From the cell containing the given text, extract its center point as (X, Y) coordinate. 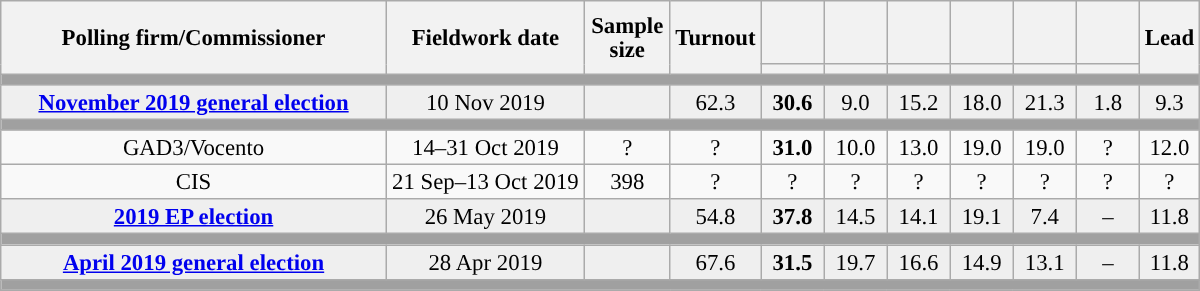
37.8 (792, 218)
21.3 (1044, 102)
10.0 (856, 148)
16.6 (918, 262)
62.3 (716, 102)
12.0 (1169, 148)
15.2 (918, 102)
CIS (194, 182)
18.0 (982, 102)
19.7 (856, 262)
Sample size (627, 38)
GAD3/Vocento (194, 148)
67.6 (716, 262)
19.1 (982, 218)
Turnout (716, 38)
Polling firm/Commissioner (194, 38)
31.0 (792, 148)
9.3 (1169, 102)
26 May 2019 (485, 218)
November 2019 general election (194, 102)
7.4 (1044, 218)
2019 EP election (194, 218)
10 Nov 2019 (485, 102)
April 2019 general election (194, 262)
14.9 (982, 262)
31.5 (792, 262)
21 Sep–13 Oct 2019 (485, 182)
14–31 Oct 2019 (485, 148)
14.1 (918, 218)
54.8 (716, 218)
30.6 (792, 102)
13.0 (918, 148)
Lead (1169, 38)
Fieldwork date (485, 38)
28 Apr 2019 (485, 262)
1.8 (1108, 102)
9.0 (856, 102)
14.5 (856, 218)
398 (627, 182)
13.1 (1044, 262)
